Return (X, Y) of the center of cell containing provided text 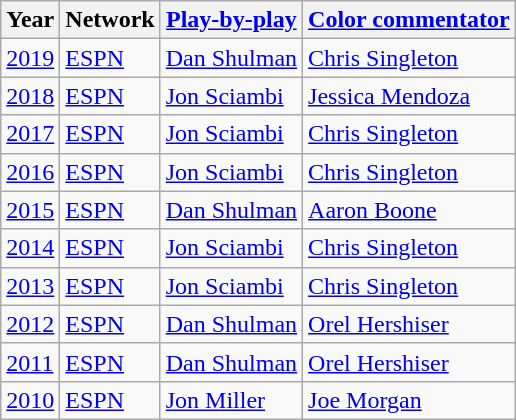
Aaron Boone (410, 210)
2012 (30, 324)
2019 (30, 58)
2016 (30, 172)
2014 (30, 248)
Joe Morgan (410, 400)
2018 (30, 96)
Jessica Mendoza (410, 96)
Play-by-play (231, 20)
2013 (30, 286)
Color commentator (410, 20)
Year (30, 20)
2011 (30, 362)
2010 (30, 400)
Network (110, 20)
2017 (30, 134)
Jon Miller (231, 400)
2015 (30, 210)
